From the cell containing the given text, extract its center point as [x, y] coordinate. 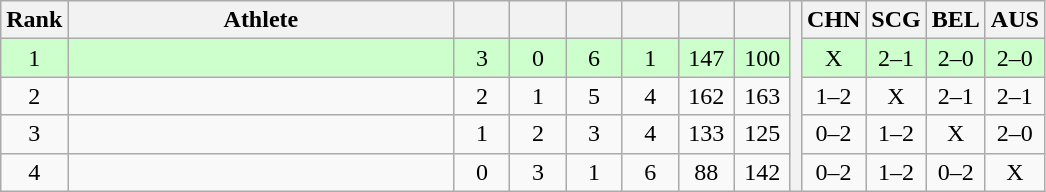
142 [762, 172]
CHN [833, 20]
100 [762, 58]
Athlete [261, 20]
Rank [34, 20]
AUS [1014, 20]
163 [762, 96]
147 [706, 58]
BEL [956, 20]
5 [594, 96]
125 [762, 134]
88 [706, 172]
SCG [896, 20]
133 [706, 134]
162 [706, 96]
